Extract the (X, Y) coordinate from the center of the cell holding the provided text.  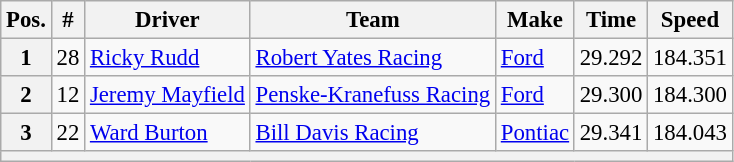
Time (610, 20)
Ward Burton (168, 133)
184.043 (690, 133)
22 (68, 133)
184.351 (690, 58)
Penske-Kranefuss Racing (372, 95)
2 (26, 95)
1 (26, 58)
Driver (168, 20)
# (68, 20)
Speed (690, 20)
29.300 (610, 95)
29.341 (610, 133)
12 (68, 95)
Bill Davis Racing (372, 133)
184.300 (690, 95)
Ricky Rudd (168, 58)
Jeremy Mayfield (168, 95)
Team (372, 20)
Pos. (26, 20)
3 (26, 133)
Pontiac (534, 133)
28 (68, 58)
Make (534, 20)
29.292 (610, 58)
Robert Yates Racing (372, 58)
